Output the [x, y] coordinate of the center of the cell containing the given text.  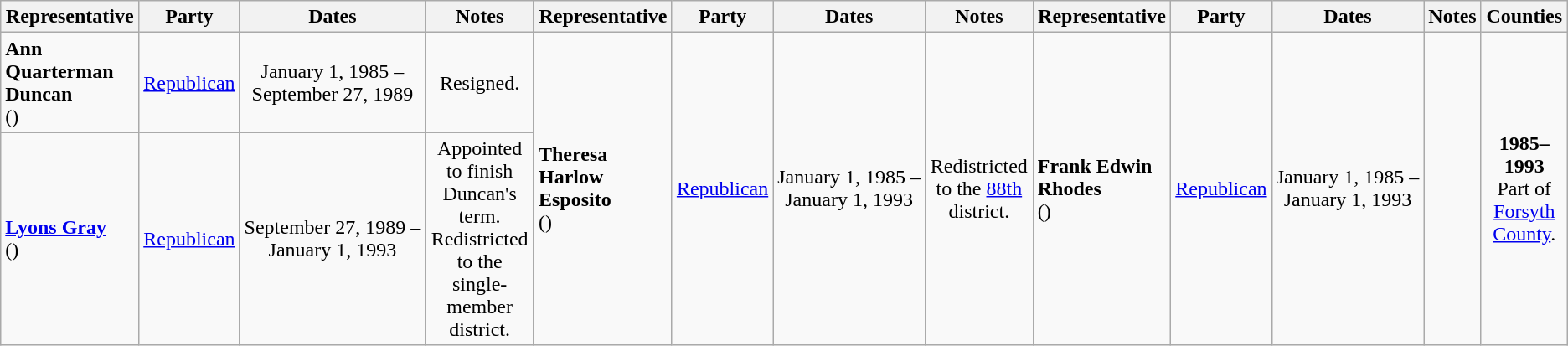
Appointed to finish Duncan's term. Redistricted to the single-member district. [480, 239]
Ann Quarterman Duncan() [70, 82]
Frank Edwin Rhodes() [1102, 189]
Lyons Gray() [70, 239]
January 1, 1985 – September 27, 1989 [333, 82]
Redistricted to the 88th district. [978, 189]
Theresa Harlow Esposito() [603, 189]
1985–1993 Part of Forsyth County. [1524, 189]
Counties [1524, 17]
Resigned. [480, 82]
September 27, 1989 – January 1, 1993 [333, 239]
